Return [x, y] of the center of cell containing provided text 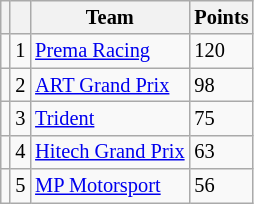
2 [20, 85]
Hitech Grand Prix [110, 152]
Points [221, 17]
Team [110, 17]
3 [20, 118]
120 [221, 51]
56 [221, 186]
1 [20, 51]
Trident [110, 118]
75 [221, 118]
4 [20, 152]
Prema Racing [110, 51]
63 [221, 152]
ART Grand Prix [110, 85]
98 [221, 85]
5 [20, 186]
MP Motorsport [110, 186]
